Locate the cell with the specified text and output its [X, Y] center coordinate. 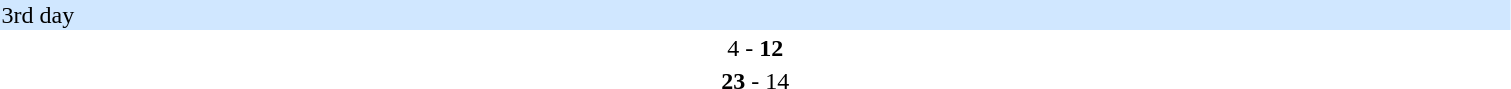
3rd day [756, 15]
4 - 12 [756, 48]
